Output the [x, y] coordinate of the center of the cell containing the given text.  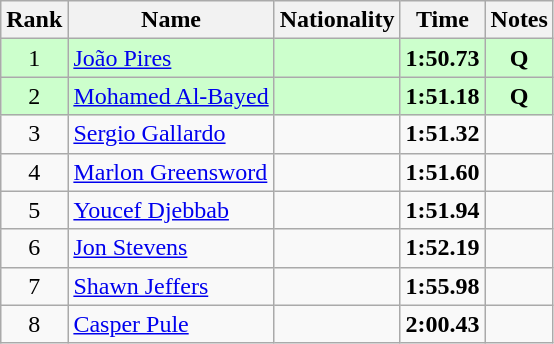
Sergio Gallardo [171, 134]
6 [34, 248]
Nationality [337, 20]
4 [34, 172]
Jon Stevens [171, 248]
Time [442, 20]
1:52.19 [442, 248]
8 [34, 324]
1:50.73 [442, 58]
Shawn Jeffers [171, 286]
Notes [519, 20]
Mohamed Al-Bayed [171, 96]
Youcef Djebbab [171, 210]
1:51.94 [442, 210]
1:55.98 [442, 286]
Casper Pule [171, 324]
João Pires [171, 58]
Marlon Greensword [171, 172]
1 [34, 58]
1:51.60 [442, 172]
7 [34, 286]
1:51.32 [442, 134]
2 [34, 96]
1:51.18 [442, 96]
2:00.43 [442, 324]
Rank [34, 20]
Name [171, 20]
5 [34, 210]
3 [34, 134]
